Capture the cell that displays the provided text and extract its [X, Y] central coordinate. 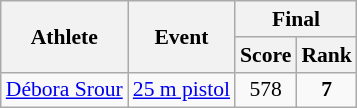
Débora Srour [64, 90]
7 [326, 90]
Event [182, 36]
Rank [326, 55]
Score [266, 55]
Athlete [64, 36]
25 m pistol [182, 90]
578 [266, 90]
Final [296, 19]
